Return the (X, Y) coordinate for the center point of the cell that contains the specified text.  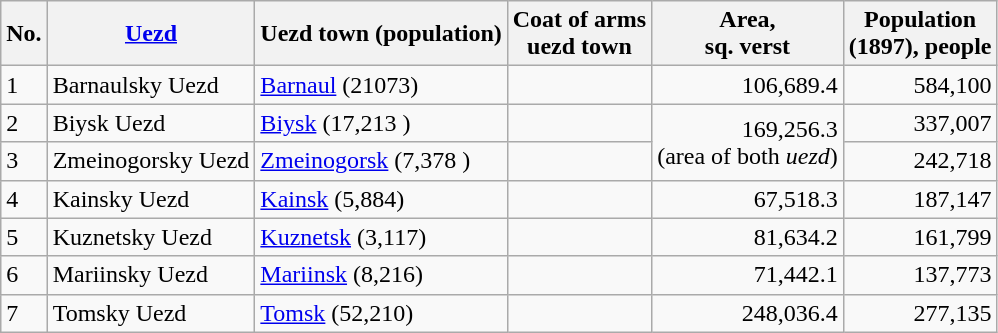
2 (24, 123)
242,718 (920, 161)
Tomsk (52,210) (381, 313)
Coat of armsuezd town (579, 34)
67,518.3 (748, 199)
5 (24, 237)
277,135 (920, 313)
6 (24, 275)
Population(1897), people (920, 34)
Zmeinogorsk (7,378 ) (381, 161)
Uezd town (population) (381, 34)
4 (24, 199)
Area,sq. verst (748, 34)
No. (24, 34)
Uezd (151, 34)
Biysk Uezd (151, 123)
Kainsky Uezd (151, 199)
3 (24, 161)
Kuznetsk (3,117) (381, 237)
Barnaulsky Uezd (151, 85)
161,799 (920, 237)
7 (24, 313)
584,100 (920, 85)
337,007 (920, 123)
81,634.2 (748, 237)
Tomsky Uezd (151, 313)
1 (24, 85)
Kuznetsky Uezd (151, 237)
106,689.4 (748, 85)
Kainsk (5,884) (381, 199)
137,773 (920, 275)
169,256.3(area of both uezd) (748, 142)
187,147 (920, 199)
248,036.4 (748, 313)
Mariinsky Uezd (151, 275)
Barnaul (21073) (381, 85)
Biysk (17,213 ) (381, 123)
Mariinsk (8,216) (381, 275)
71,442.1 (748, 275)
Zmeinogorsky Uezd (151, 161)
